Find where the given text appears and provide that cell's center as (x, y) coordinate. 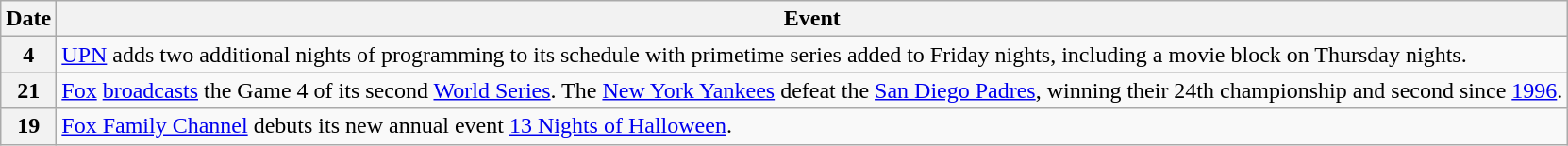
Event (812, 19)
4 (28, 55)
Date (28, 19)
21 (28, 90)
19 (28, 126)
Fox Family Channel debuts its new annual event 13 Nights of Halloween. (812, 126)
